Detect which cell encompasses the target text, then output its [X, Y] center coordinate. 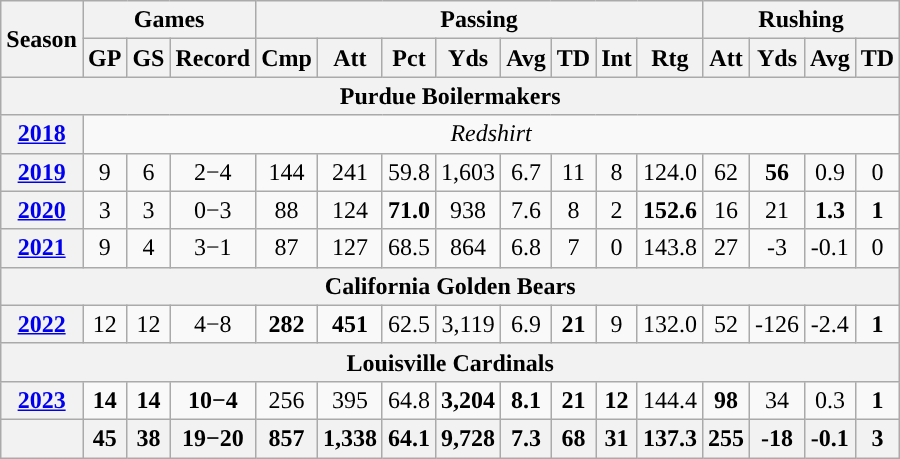
Redshirt [490, 134]
56 [778, 172]
7.6 [526, 210]
71.0 [408, 210]
52 [726, 324]
2022 [42, 324]
88 [287, 210]
-3 [778, 248]
857 [287, 438]
62.5 [408, 324]
-2.4 [830, 324]
255 [726, 438]
Purdue Boilermakers [450, 96]
Rtg [670, 58]
0.3 [830, 400]
27 [726, 248]
1.3 [830, 210]
2021 [42, 248]
Pct [408, 58]
64.1 [408, 438]
3−1 [213, 248]
2019 [42, 172]
144 [287, 172]
127 [350, 248]
0.9 [830, 172]
-18 [778, 438]
59.8 [408, 172]
34 [778, 400]
9,728 [468, 438]
31 [617, 438]
68 [573, 438]
451 [350, 324]
7.3 [526, 438]
10−4 [213, 400]
Louisville Cardinals [450, 362]
144.4 [670, 400]
Season [42, 39]
11 [573, 172]
1,338 [350, 438]
2018 [42, 134]
864 [468, 248]
45 [104, 438]
2020 [42, 210]
124 [350, 210]
Rushing [800, 20]
4 [148, 248]
-126 [778, 324]
GP [104, 58]
282 [287, 324]
64.8 [408, 400]
2−4 [213, 172]
256 [287, 400]
152.6 [670, 210]
132.0 [670, 324]
395 [350, 400]
California Golden Bears [450, 286]
6.8 [526, 248]
GS [148, 58]
62 [726, 172]
241 [350, 172]
Passing [480, 20]
Cmp [287, 58]
3,119 [468, 324]
1,603 [468, 172]
38 [148, 438]
6.7 [526, 172]
98 [726, 400]
137.3 [670, 438]
6.9 [526, 324]
2023 [42, 400]
2 [617, 210]
16 [726, 210]
0−3 [213, 210]
Record [213, 58]
4−8 [213, 324]
143.8 [670, 248]
6 [148, 172]
8.1 [526, 400]
3,204 [468, 400]
938 [468, 210]
19−20 [213, 438]
Int [617, 58]
68.5 [408, 248]
Games [168, 20]
124.0 [670, 172]
7 [573, 248]
87 [287, 248]
